Provide the (x, y) coordinate of the cell's center where the given text is located.  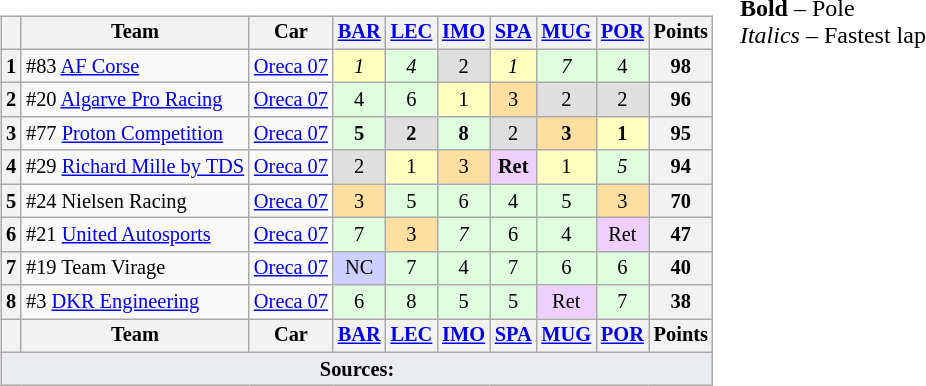
#20 Algarve Pro Racing (135, 100)
#19 Team Virage (135, 268)
95 (681, 134)
Sources: (357, 369)
#83 AF Corse (135, 66)
#21 United Autosports (135, 235)
40 (681, 268)
94 (681, 167)
98 (681, 66)
#77 Proton Competition (135, 134)
38 (681, 302)
#24 Nielsen Racing (135, 201)
70 (681, 201)
NC (360, 268)
#3 DKR Engineering (135, 302)
47 (681, 235)
#29 Richard Mille by TDS (135, 167)
96 (681, 100)
